Pinpoint the cell where the given text exists, returning its (x, y) midpoint coordinate. 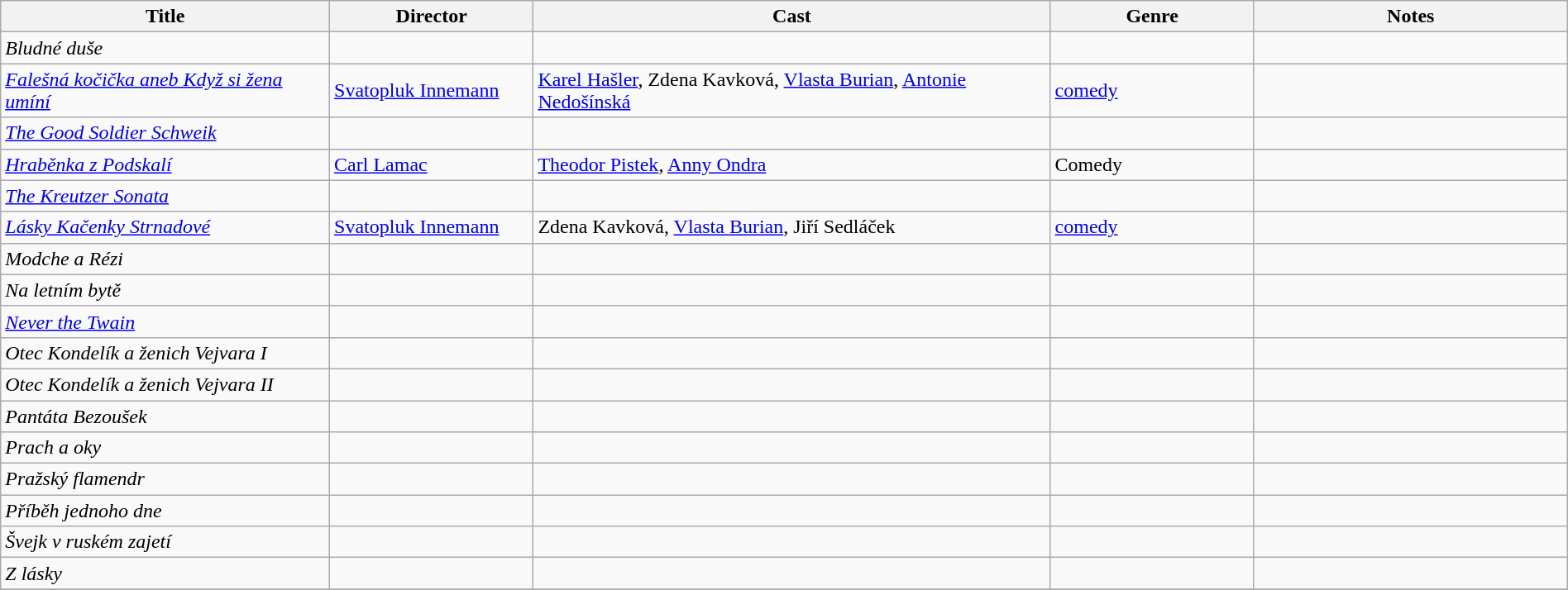
Příběh jednoho dne (165, 511)
Never the Twain (165, 321)
Na letním bytě (165, 290)
Z lásky (165, 573)
Prach a oky (165, 448)
Falešná kočička aneb Když si žena umíní (165, 91)
Pantáta Bezoušek (165, 416)
Carl Lamac (432, 164)
Cast (792, 17)
Hraběnka z Podskalí (165, 164)
Bludné duše (165, 48)
Genre (1152, 17)
The Kreutzer Sonata (165, 196)
Modche a Rézi (165, 259)
The Good Soldier Schweik (165, 133)
Karel Hašler, Zdena Kavková, Vlasta Burian, Antonie Nedošínská (792, 91)
Title (165, 17)
Zdena Kavková, Vlasta Burian, Jiří Sedláček (792, 227)
Comedy (1152, 164)
Notes (1411, 17)
Theodor Pistek, Anny Ondra (792, 164)
Otec Kondelík a ženich Vejvara II (165, 384)
Švejk v ruském zajetí (165, 542)
Pražský flamendr (165, 479)
Otec Kondelík a ženich Vejvara I (165, 353)
Lásky Kačenky Strnadové (165, 227)
Director (432, 17)
